Extract the (X, Y) coordinate from the center of the cell holding the provided text.  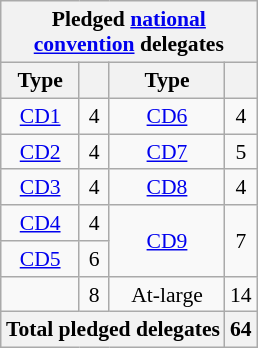
CD9 (167, 240)
CD8 (167, 187)
Pledged nationalconvention delegates (129, 32)
7 (241, 240)
CD2 (40, 152)
CD7 (167, 152)
CD6 (167, 116)
CD3 (40, 187)
8 (94, 294)
CD4 (40, 223)
At-large (167, 294)
CD5 (40, 259)
Total pledged delegates (113, 330)
14 (241, 294)
6 (94, 259)
64 (241, 330)
CD1 (40, 116)
5 (241, 152)
